Determine the (X, Y) coordinate at the center of the cell enclosing the given text.  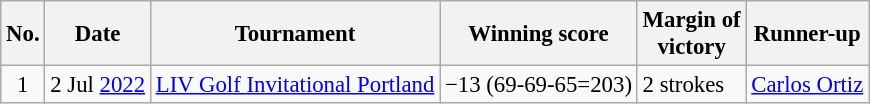
Winning score (539, 34)
Margin ofvictory (692, 34)
Tournament (294, 34)
2 strokes (692, 85)
Date (98, 34)
Runner-up (808, 34)
−13 (69-69-65=203) (539, 85)
No. (23, 34)
2 Jul 2022 (98, 85)
LIV Golf Invitational Portland (294, 85)
1 (23, 85)
Carlos Ortiz (808, 85)
